Detect which cell encompasses the target text, then output its (X, Y) center coordinate. 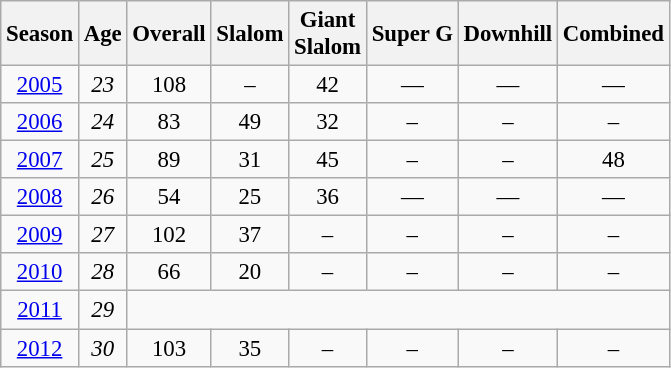
GiantSlalom (328, 34)
2008 (40, 197)
2007 (40, 160)
Season (40, 34)
103 (169, 348)
54 (169, 197)
Slalom (250, 34)
2005 (40, 85)
28 (102, 273)
2011 (40, 310)
32 (328, 122)
35 (250, 348)
30 (102, 348)
29 (102, 310)
2010 (40, 273)
27 (102, 235)
23 (102, 85)
2006 (40, 122)
31 (250, 160)
108 (169, 85)
24 (102, 122)
49 (250, 122)
66 (169, 273)
Combined (613, 34)
45 (328, 160)
Age (102, 34)
102 (169, 235)
37 (250, 235)
83 (169, 122)
48 (613, 160)
42 (328, 85)
36 (328, 197)
Super G (412, 34)
2009 (40, 235)
26 (102, 197)
Overall (169, 34)
Downhill (508, 34)
89 (169, 160)
2012 (40, 348)
20 (250, 273)
